Determine the (x, y) coordinate at the center of the cell enclosing the given text.  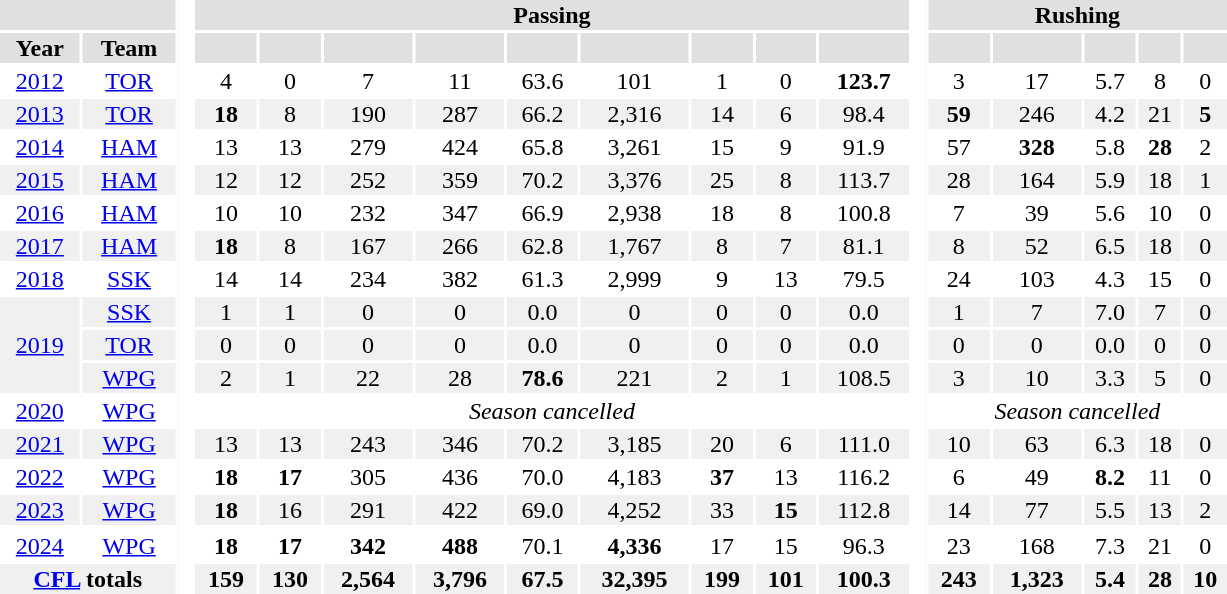
23 (958, 546)
78.6 (542, 378)
91.9 (864, 147)
5.8 (1110, 147)
1,323 (1036, 579)
66.2 (542, 114)
69.0 (542, 510)
16 (290, 510)
164 (1036, 180)
252 (368, 180)
2023 (40, 510)
382 (460, 279)
Year (40, 48)
4,183 (635, 477)
116.2 (864, 477)
57 (958, 147)
CFL totals (88, 579)
66.9 (542, 213)
424 (460, 147)
Team (130, 48)
2,938 (635, 213)
3,185 (635, 444)
422 (460, 510)
2019 (40, 345)
2013 (40, 114)
77 (1036, 510)
113.7 (864, 180)
234 (368, 279)
4 (226, 81)
100.3 (864, 579)
199 (722, 579)
232 (368, 213)
2018 (40, 279)
2022 (40, 477)
436 (460, 477)
5.7 (1110, 81)
5.5 (1110, 510)
3,261 (635, 147)
342 (368, 546)
24 (958, 279)
3,796 (460, 579)
167 (368, 246)
2012 (40, 81)
3,376 (635, 180)
61.3 (542, 279)
81.1 (864, 246)
488 (460, 546)
79.5 (864, 279)
2015 (40, 180)
Rushing (1077, 15)
67.5 (542, 579)
347 (460, 213)
246 (1036, 114)
328 (1036, 147)
1,767 (635, 246)
70.1 (542, 546)
8.2 (1110, 477)
4.2 (1110, 114)
5.4 (1110, 579)
4,252 (635, 510)
190 (368, 114)
221 (635, 378)
2,316 (635, 114)
4,336 (635, 546)
65.8 (542, 147)
287 (460, 114)
123.7 (864, 81)
Passing (552, 15)
2021 (40, 444)
4.3 (1110, 279)
103 (1036, 279)
2024 (40, 546)
49 (1036, 477)
2,564 (368, 579)
33 (722, 510)
20 (722, 444)
70.0 (542, 477)
266 (460, 246)
6.5 (1110, 246)
359 (460, 180)
63 (1036, 444)
291 (368, 510)
37 (722, 477)
2020 (40, 411)
59 (958, 114)
39 (1036, 213)
22 (368, 378)
96.3 (864, 546)
168 (1036, 546)
111.0 (864, 444)
98.4 (864, 114)
108.5 (864, 378)
346 (460, 444)
5.9 (1110, 180)
2017 (40, 246)
130 (290, 579)
5.6 (1110, 213)
63.6 (542, 81)
2014 (40, 147)
32,395 (635, 579)
52 (1036, 246)
7.0 (1110, 312)
3.3 (1110, 378)
305 (368, 477)
6.3 (1110, 444)
279 (368, 147)
159 (226, 579)
25 (722, 180)
2016 (40, 213)
62.8 (542, 246)
112.8 (864, 510)
2,999 (635, 279)
7.3 (1110, 546)
100.8 (864, 213)
